Locate the cell with the specified text and output its (x, y) center coordinate. 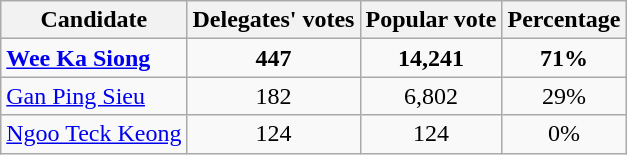
Ngoo Teck Keong (94, 134)
Candidate (94, 20)
Popular vote (431, 20)
Percentage (564, 20)
6,802 (431, 96)
447 (274, 58)
29% (564, 96)
14,241 (431, 58)
Wee Ka Siong (94, 58)
Gan Ping Sieu (94, 96)
0% (564, 134)
71% (564, 58)
182 (274, 96)
Delegates' votes (274, 20)
